Provide the [X, Y] coordinate of the cell's center where the given text is located.  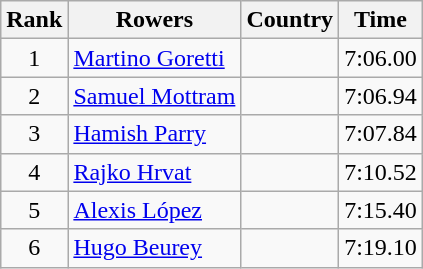
Hugo Beurey [154, 248]
Alexis López [154, 210]
7:06.94 [381, 96]
7:06.00 [381, 58]
Martino Goretti [154, 58]
Hamish Parry [154, 134]
6 [34, 248]
7:10.52 [381, 172]
Samuel Mottram [154, 96]
5 [34, 210]
Rowers [154, 20]
Country [290, 20]
Rajko Hrvat [154, 172]
Time [381, 20]
7:15.40 [381, 210]
2 [34, 96]
4 [34, 172]
7:07.84 [381, 134]
Rank [34, 20]
7:19.10 [381, 248]
1 [34, 58]
3 [34, 134]
